Return (x, y) of the center of cell containing provided text 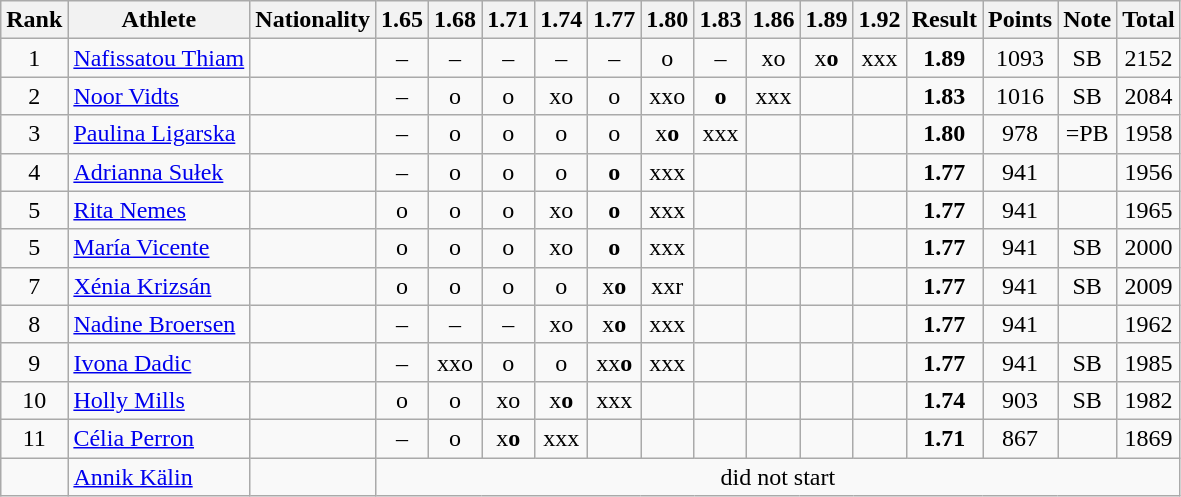
978 (1020, 134)
Nafissatou Thiam (159, 58)
1.65 (402, 20)
7 (34, 286)
xxr (668, 286)
=PB (1088, 134)
8 (34, 324)
1 (34, 58)
903 (1020, 400)
Athlete (159, 20)
1962 (1149, 324)
1869 (1149, 438)
2 (34, 96)
1965 (1149, 210)
1093 (1020, 58)
Points (1020, 20)
Rita Nemes (159, 210)
10 (34, 400)
1.68 (456, 20)
3 (34, 134)
Annik Kälin (159, 477)
1982 (1149, 400)
Paulina Ligarska (159, 134)
1958 (1149, 134)
did not start (778, 477)
1016 (1020, 96)
María Vicente (159, 248)
1.92 (880, 20)
Célia Perron (159, 438)
1956 (1149, 172)
2084 (1149, 96)
1.86 (774, 20)
Adrianna Sułek (159, 172)
Note (1088, 20)
Ivona Dadic (159, 362)
Holly Mills (159, 400)
Noor Vidts (159, 96)
Total (1149, 20)
Rank (34, 20)
4 (34, 172)
Nadine Broersen (159, 324)
Xénia Krizsán (159, 286)
867 (1020, 438)
2152 (1149, 58)
9 (34, 362)
2009 (1149, 286)
Result (944, 20)
2000 (1149, 248)
1985 (1149, 362)
11 (34, 438)
Nationality (313, 20)
